Pinpoint the cell where the given text exists, returning its [x, y] midpoint coordinate. 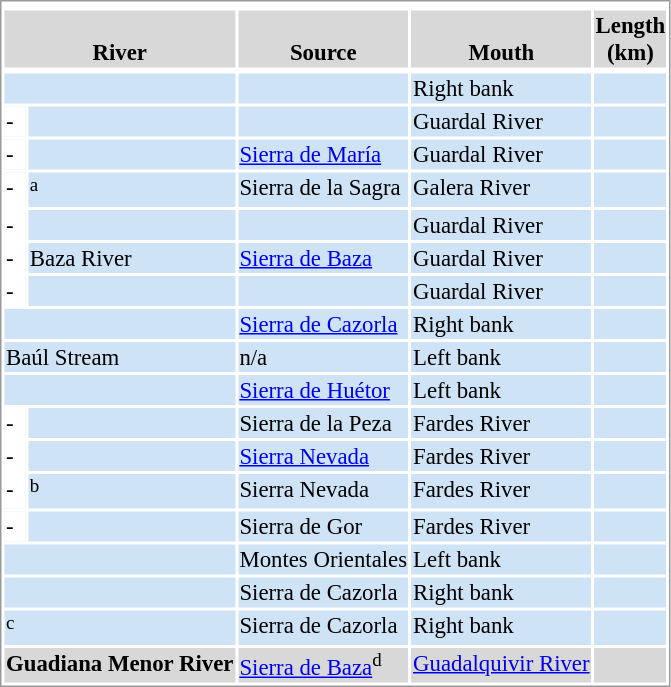
River [119, 38]
Galera River [502, 190]
Sierra de Huétor [324, 390]
b [132, 492]
Guadiana Menor River [119, 666]
Baza River [132, 258]
Sierra de la Peza [324, 423]
Sierra de María [324, 155]
c [119, 628]
Source [324, 38]
Sierra de Baza [324, 258]
a [132, 190]
Length(km) [630, 38]
Sierra de la Sagra [324, 190]
Baúl Stream [119, 357]
Guadalquivir River [502, 666]
Mouth [502, 38]
Sierra de Gor [324, 527]
Sierra de Bazad [324, 666]
Montes Orientales [324, 560]
n/a [324, 357]
